For the text-containing cell, return its midpoint in (X, Y) coordinate format. 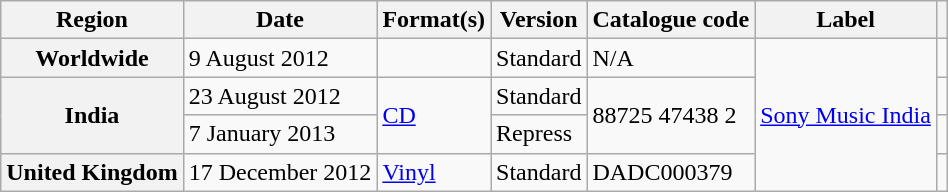
Version (539, 20)
Repress (539, 134)
CD (434, 115)
23 August 2012 (280, 96)
DADC000379 (671, 172)
Vinyl (434, 172)
Sony Music India (846, 115)
7 January 2013 (280, 134)
India (92, 115)
Format(s) (434, 20)
17 December 2012 (280, 172)
Region (92, 20)
88725 47438 2 (671, 115)
Catalogue code (671, 20)
Label (846, 20)
9 August 2012 (280, 58)
Date (280, 20)
N/A (671, 58)
Worldwide (92, 58)
United Kingdom (92, 172)
